From the cell containing the given text, extract its center point as (X, Y) coordinate. 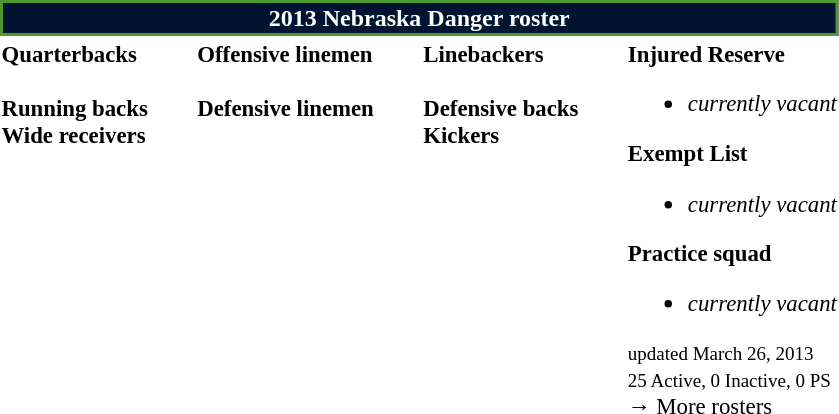
2013 Nebraska Danger roster (419, 18)
